For the text-containing cell, return its midpoint in (X, Y) coordinate format. 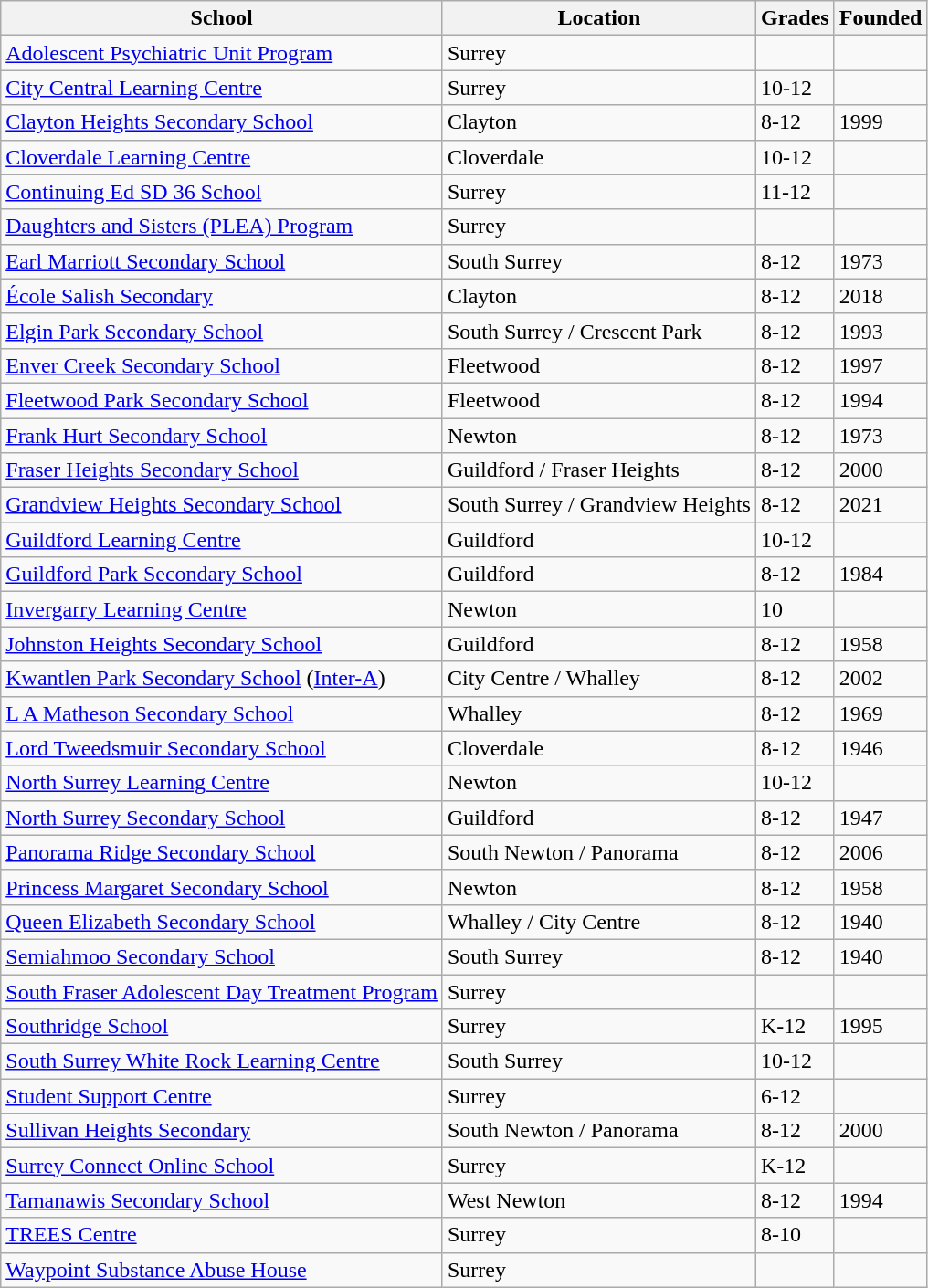
1946 (881, 748)
City Central Learning Centre (222, 88)
1969 (881, 713)
Surrey Connect Online School (222, 1166)
Invergarry Learning Centre (222, 609)
Location (599, 18)
1997 (881, 365)
Elgin Park Secondary School (222, 331)
10 (795, 609)
Whalley / City Centre (599, 922)
1995 (881, 1027)
Student Support Centre (222, 1096)
Fleetwood Park Secondary School (222, 400)
North Surrey Learning Centre (222, 783)
2002 (881, 679)
Guildford / Fraser Heights (599, 470)
Continuing Ed SD 36 School (222, 192)
Queen Elizabeth Secondary School (222, 922)
South Fraser Adolescent Day Treatment Program (222, 991)
Founded (881, 18)
Grades (795, 18)
Clayton Heights Secondary School (222, 122)
Semiahmoo Secondary School (222, 956)
Kwantlen Park Secondary School (Inter-A) (222, 679)
11-12 (795, 192)
École Salish Secondary (222, 296)
Grandview Heights Secondary School (222, 505)
Frank Hurt Secondary School (222, 436)
Sullivan Heights Secondary (222, 1131)
Enver Creek Secondary School (222, 365)
Whalley (599, 713)
North Surrey Secondary School (222, 818)
1993 (881, 331)
1999 (881, 122)
Fraser Heights Secondary School (222, 470)
Panorama Ridge Secondary School (222, 852)
TREES Centre (222, 1235)
L A Matheson Secondary School (222, 713)
6-12 (795, 1096)
South Surrey / Crescent Park (599, 331)
School (222, 18)
Cloverdale Learning Centre (222, 157)
Guildford Park Secondary School (222, 575)
Lord Tweedsmuir Secondary School (222, 748)
1947 (881, 818)
Waypoint Substance Abuse House (222, 1270)
Southridge School (222, 1027)
Guildford Learning Centre (222, 540)
Adolescent Psychiatric Unit Program (222, 53)
Princess Margaret Secondary School (222, 887)
2018 (881, 296)
2006 (881, 852)
South Surrey White Rock Learning Centre (222, 1061)
Tamanawis Secondary School (222, 1200)
Earl Marriott Secondary School (222, 261)
South Surrey / Grandview Heights (599, 505)
2021 (881, 505)
1984 (881, 575)
Daughters and Sisters (PLEA) Program (222, 227)
Johnston Heights Secondary School (222, 644)
8-10 (795, 1235)
City Centre / Whalley (599, 679)
West Newton (599, 1200)
